Capture the cell that displays the provided text and extract its (x, y) central coordinate. 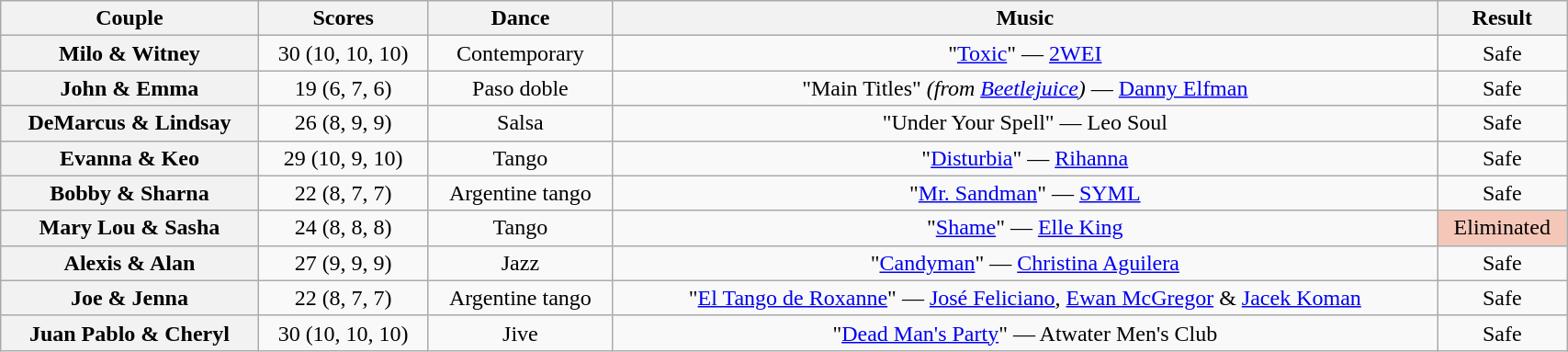
Contemporary (520, 53)
Paso doble (520, 88)
Evanna & Keo (130, 158)
"Dead Man's Party" — Atwater Men's Club (1025, 333)
Juan Pablo & Cheryl (130, 333)
DeMarcus & Lindsay (130, 123)
John & Emma (130, 88)
Bobby & Sharna (130, 193)
"Candyman" — Christina Aguilera (1025, 263)
Milo & Witney (130, 53)
Scores (344, 18)
Dance (520, 18)
Salsa (520, 123)
"Shame" — Elle King (1025, 228)
"Under Your Spell" — Leo Soul (1025, 123)
26 (8, 9, 9) (344, 123)
"Main Titles" (from Beetlejuice) — Danny Elfman (1025, 88)
"Disturbia" — Rihanna (1025, 158)
"Toxic" — 2WEI (1025, 53)
29 (10, 9, 10) (344, 158)
Jazz (520, 263)
"El Tango de Roxanne" — José Feliciano, Ewan McGregor & Jacek Koman (1025, 298)
24 (8, 8, 8) (344, 228)
19 (6, 7, 6) (344, 88)
Alexis & Alan (130, 263)
Jive (520, 333)
27 (9, 9, 9) (344, 263)
Couple (130, 18)
Result (1503, 18)
Joe & Jenna (130, 298)
Mary Lou & Sasha (130, 228)
Eliminated (1503, 228)
Music (1025, 18)
"Mr. Sandman" — SYML (1025, 193)
